Output the (X, Y) coordinate of the center of the cell containing the given text.  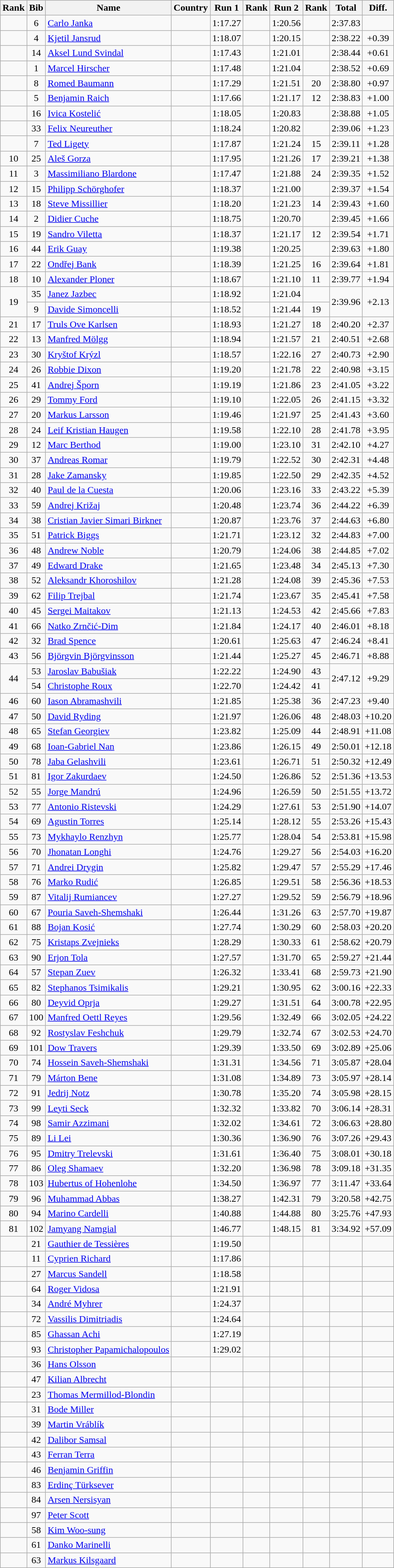
Marcus Sandell (108, 1274)
1:29.56 (227, 1018)
1:29.21 (227, 988)
2:38.44 (346, 53)
1:24.96 (227, 792)
Total (346, 8)
+3.22 (378, 384)
André Myhrer (108, 1304)
Andrej Križaj (108, 505)
1:25.27 (286, 656)
1:21.00 (286, 189)
1:31.26 (286, 912)
1:19.79 (227, 460)
+2.37 (378, 324)
+21.44 (378, 957)
Samir Azzimani (108, 1123)
89 (36, 1138)
Name (108, 8)
1:24.08 (286, 580)
1:32.02 (227, 1123)
1:18.75 (227, 219)
Christophe Roux (108, 686)
Stepan Zuev (108, 972)
Markus Kilsgaard (108, 1560)
1:22.10 (286, 430)
1:18.58 (227, 1274)
2:39.37 (346, 189)
Edward Drake (108, 565)
1:25.82 (227, 867)
2:44.22 (346, 505)
1:28.04 (286, 837)
1:26.44 (227, 912)
Stephanos Tsimikalis (108, 988)
Andrei Drygin (108, 867)
1:34.50 (227, 1184)
+8.18 (378, 626)
1:21.91 (227, 1289)
+22.95 (378, 1003)
83 (36, 1485)
86 (36, 1168)
Dow Travers (108, 1048)
1:18.57 (227, 354)
2:46.71 (346, 656)
Stefan Georgiev (108, 731)
1:24.29 (227, 807)
1:20.79 (227, 550)
1:36.40 (286, 1153)
+1.60 (378, 204)
Bode Miller (108, 1410)
+1.52 (378, 173)
1:25.77 (227, 837)
Rostyslav Feshchuk (108, 1033)
Diff. (378, 8)
1:23.12 (286, 535)
Run 2 (286, 8)
6 (36, 23)
2:48.91 (346, 731)
Bojan Kosić (108, 927)
+24.22 (378, 1018)
2:37.83 (346, 23)
Kryštof Krýzl (108, 354)
+1.71 (378, 234)
4 (36, 38)
Erjon Tola (108, 957)
8 (36, 83)
1:18.24 (227, 128)
3:08.01 (346, 1153)
2:55.29 (346, 867)
2:39.64 (346, 264)
1:33.41 (286, 972)
1:32.20 (227, 1168)
1:24.06 (286, 550)
Li Lei (108, 1138)
1:20.70 (286, 219)
+20.20 (378, 927)
+12.18 (378, 746)
2:39.96 (346, 302)
98 (36, 1123)
+9.29 (378, 679)
1:23.48 (286, 565)
+15.98 (378, 837)
1:20.48 (227, 505)
2:53.26 (346, 822)
2:57.70 (346, 912)
+19.87 (378, 912)
1:29.79 (227, 1033)
+4.27 (378, 445)
1:17.95 (227, 158)
3:25.76 (346, 1214)
+25.06 (378, 1048)
1:22.22 (227, 671)
85 (36, 1334)
2:50.32 (346, 761)
Janez Jazbec (108, 294)
+4.52 (378, 475)
Romed Baumann (108, 83)
Cristian Javier Simari Birkner (108, 520)
Jedrij Notz (108, 1093)
1:21.78 (286, 369)
1:21.85 (227, 701)
1:22.70 (227, 686)
1:31.31 (227, 1063)
Steve Missillier (108, 204)
1:18.52 (227, 309)
Brad Spence (108, 641)
1:30.36 (227, 1138)
2:42.31 (346, 460)
1:22.16 (286, 354)
1:20.87 (227, 520)
100 (36, 1018)
1:21.86 (286, 384)
1:26.85 (227, 882)
3:02.89 (346, 1048)
+18.96 (378, 897)
1:21.74 (227, 596)
Cyprien Richard (108, 1259)
1:29.39 (227, 1048)
1:24.64 (227, 1319)
Kim Woo-sung (108, 1530)
1:19.50 (227, 1244)
1:17.66 (227, 98)
1:26.71 (286, 761)
+2.90 (378, 354)
3 (36, 173)
2:46.24 (346, 641)
+1.66 (378, 219)
Felix Neureuther (108, 128)
1:30.78 (227, 1093)
1:19.58 (227, 430)
1:21.23 (286, 204)
2:45.66 (346, 611)
+28.31 (378, 1108)
1:30.95 (286, 988)
1:18.94 (227, 339)
Leif Kristian Haugen (108, 430)
7 (36, 143)
Leyti Seck (108, 1108)
2:41.05 (346, 384)
3:02.53 (346, 1033)
2:58.62 (346, 942)
Dalibor Samsal (108, 1440)
1:24.42 (286, 686)
99 (36, 1108)
2:40.20 (346, 324)
Truls Ove Karlsen (108, 324)
9 (36, 309)
1:22.05 (286, 400)
1:23.10 (286, 445)
Hans Olsson (108, 1364)
Didier Cuche (108, 219)
Jorge Mandrú (108, 792)
102 (36, 1229)
1:24.76 (227, 852)
2:59.73 (346, 972)
1:18.93 (227, 324)
+1.80 (378, 249)
1:29.51 (286, 882)
2:38.22 (346, 38)
+3.60 (378, 415)
1:27.19 (227, 1334)
2:41.15 (346, 400)
Markus Larsson (108, 415)
+28.15 (378, 1093)
3:06.63 (346, 1123)
1:24.37 (227, 1304)
Vitalij Rumiancev (108, 897)
+42.75 (378, 1199)
2:39.11 (346, 143)
1:23.86 (227, 746)
95 (36, 1153)
1:21.24 (286, 143)
1:19.46 (227, 415)
Erik Guay (108, 249)
+0.39 (378, 38)
2:56.79 (346, 897)
+16.20 (378, 852)
1:19.85 (227, 475)
+29.43 (378, 1138)
Sergei Maitakov (108, 611)
3:05.98 (346, 1093)
+1.54 (378, 189)
2:40.73 (346, 354)
3:09.18 (346, 1168)
1:20.06 (227, 490)
Roger Vidosa (108, 1289)
+3.32 (378, 400)
1:17.47 (227, 173)
2:44.85 (346, 550)
2:39.35 (346, 173)
+6.80 (378, 520)
Kristaps Zvejnieks (108, 942)
2:39.63 (346, 249)
Marcel Hirscher (108, 68)
Antonio Ristevski (108, 807)
1:32.49 (286, 1018)
1:18.07 (227, 38)
Martin Vráblík (108, 1425)
1:17.29 (227, 83)
+0.69 (378, 68)
+33.64 (378, 1184)
1:21.10 (286, 279)
1:26.86 (286, 776)
Carlo Janka (108, 23)
Dmitry Trelevski (108, 1153)
Marc Berthod (108, 445)
2:51.36 (346, 776)
+2.13 (378, 302)
+3.15 (378, 369)
2:42.10 (346, 445)
1:21.65 (227, 565)
+28.04 (378, 1063)
+7.83 (378, 611)
1:26.06 (286, 716)
Benjamin Griffin (108, 1470)
82 (36, 988)
Gauthier de Tessières (108, 1244)
97 (36, 1515)
+1.23 (378, 128)
Benjamin Raich (108, 98)
1:25.14 (227, 822)
+2.68 (378, 339)
1:23.76 (286, 520)
2:45.41 (346, 596)
Philipp Schörghofer (108, 189)
1:24.17 (286, 626)
1:21.51 (286, 83)
+1.05 (378, 113)
1:20.61 (227, 641)
90 (36, 957)
3:00.78 (346, 1003)
1:34.89 (286, 1078)
2:39.54 (346, 234)
+13.72 (378, 792)
1:31.51 (286, 1003)
1:36.98 (286, 1168)
1:28.29 (227, 942)
Natko Zrnčić-Dim (108, 626)
1:31.61 (227, 1153)
1:20.83 (286, 113)
2 (36, 219)
1:25.63 (286, 641)
2:39.77 (346, 279)
1:20.25 (286, 249)
2:44.83 (346, 535)
Peter Scott (108, 1515)
Ted Ligety (108, 143)
Ferran Terra (108, 1455)
Danko Marinelli (108, 1545)
1:18.39 (227, 264)
Alexander Ploner (108, 279)
+8.88 (378, 656)
1:18.92 (227, 294)
+30.18 (378, 1153)
+0.97 (378, 83)
+10.20 (378, 716)
2:46.01 (346, 626)
Kilian Albrecht (108, 1379)
1:27.57 (227, 957)
1:30.29 (286, 927)
+12.49 (378, 761)
1:32.74 (286, 1033)
1:27.61 (286, 807)
Agustin Torres (108, 822)
1:27.27 (227, 897)
2:38.83 (346, 98)
Muhammad Abbas (108, 1199)
1:20.56 (286, 23)
2:42.35 (346, 475)
Pouria Saveh-Shemshaki (108, 912)
103 (36, 1184)
Ondřej Bank (108, 264)
2:41.43 (346, 415)
+6.39 (378, 505)
Iason Abramashvili (108, 701)
Ivica Kostelić (108, 113)
3:05.87 (346, 1063)
Hubertus of Hohenlohe (108, 1184)
1:30.33 (286, 942)
1:25.09 (286, 731)
1:26.59 (286, 792)
+21.90 (378, 972)
Robbie Dixon (108, 369)
Vassilis Dimitriadis (108, 1319)
2:47.12 (346, 679)
1:23.82 (227, 731)
1:26.15 (286, 746)
Marino Cardelli (108, 1214)
Patrick Biggs (108, 535)
Deyvid Oprja (108, 1003)
1:19.10 (227, 400)
Andrej Šporn (108, 384)
1:23.67 (286, 596)
1:21.27 (286, 324)
1:42.31 (286, 1199)
1:35.20 (286, 1093)
2:51.55 (346, 792)
87 (36, 897)
Sandro Viletta (108, 234)
+28.14 (378, 1078)
1:17.48 (227, 68)
1:25.38 (286, 701)
+31.35 (378, 1168)
2:53.81 (346, 837)
+24.70 (378, 1033)
+11.08 (378, 731)
Run 1 (227, 8)
1:18.20 (227, 204)
Jaroslav Babušiak (108, 671)
1:21.01 (286, 53)
1:21.25 (286, 264)
1:18.67 (227, 279)
+7.30 (378, 565)
+1.38 (378, 158)
+1.28 (378, 143)
+17.46 (378, 867)
Andreas Romar (108, 460)
3:00.16 (346, 988)
+1.94 (378, 279)
1:17.43 (227, 53)
1:29.02 (227, 1349)
1:48.15 (286, 1229)
2:39.45 (346, 219)
Erdinç Türksever (108, 1485)
Country (191, 8)
1:46.77 (227, 1229)
1:22.50 (286, 475)
2:58.03 (346, 927)
2:39.06 (346, 128)
1:21.26 (286, 158)
1:17.86 (227, 1259)
Christopher Papamichalopoulos (108, 1349)
Aleš Gorza (108, 158)
2:38.88 (346, 113)
1:29.52 (286, 897)
Bib (36, 8)
1:28.12 (286, 822)
Igor Zakurdaev (108, 776)
1:21.71 (227, 535)
+7.00 (378, 535)
1:44.88 (286, 1214)
2:40.98 (346, 369)
1:22.52 (286, 460)
+4.48 (378, 460)
2:39.21 (346, 158)
1:26.32 (227, 972)
3:02.05 (346, 1018)
1:20.82 (286, 128)
Jhonatan Longhi (108, 852)
Márton Bene (108, 1078)
1:36.97 (286, 1184)
96 (36, 1199)
1:19.19 (227, 384)
+14.07 (378, 807)
Mykhaylo Renzhyn (108, 837)
1:23.74 (286, 505)
+13.53 (378, 776)
1:34.56 (286, 1063)
1:38.27 (227, 1199)
1:21.13 (227, 611)
1:40.88 (227, 1214)
Jake Zamansky (108, 475)
Andrew Noble (108, 550)
1:24.90 (286, 671)
5 (36, 98)
1:21.88 (286, 173)
Björgvin Björgvinsson (108, 656)
+1.81 (378, 264)
1:27.74 (227, 927)
Aksel Lund Svindal (108, 53)
101 (36, 1048)
1 (36, 68)
2:45.13 (346, 565)
Aleksandr Khoroshilov (108, 580)
+3.95 (378, 430)
Paul de la Cuesta (108, 490)
3:05.97 (346, 1078)
1:29.47 (286, 867)
2:56.36 (346, 882)
Hossein Saveh-Shemshaki (108, 1063)
2:59.27 (346, 957)
Kjetil Jansrud (108, 38)
2:51.90 (346, 807)
1:33.82 (286, 1108)
3:34.92 (346, 1229)
+57.09 (378, 1229)
Davide Simoncelli (108, 309)
Oleg Shamaev (108, 1168)
1:36.90 (286, 1138)
2:41.78 (346, 430)
93 (36, 1349)
1:21.57 (286, 339)
1:19.38 (227, 249)
2:44.63 (346, 520)
+47.93 (378, 1214)
2:43.22 (346, 490)
+20.79 (378, 942)
Ghassan Achi (108, 1334)
2:39.43 (346, 204)
1:31.08 (227, 1078)
92 (36, 1033)
2:54.03 (346, 852)
1:31.70 (286, 957)
1:33.50 (286, 1048)
2:45.36 (346, 580)
Marko Rudić (108, 882)
Massimiliano Blardone (108, 173)
Thomas Mermillod-Blondin (108, 1394)
+28.80 (378, 1123)
94 (36, 1214)
Manfred Mölgg (108, 339)
1:23.61 (227, 761)
2:47.23 (346, 701)
+7.02 (378, 550)
+15.43 (378, 822)
1:24.50 (227, 776)
1:17.87 (227, 143)
3:11.47 (346, 1184)
David Ryding (108, 716)
2:40.51 (346, 339)
2:38.80 (346, 83)
Arsen Nersisyan (108, 1500)
Jamyang Namgial (108, 1229)
+9.40 (378, 701)
+5.39 (378, 490)
3:06.14 (346, 1108)
2:38.52 (346, 68)
+7.53 (378, 580)
1:21.84 (227, 626)
+1.00 (378, 98)
1:20.15 (286, 38)
Manfred Oettl Reyes (108, 1018)
Tommy Ford (108, 400)
1:23.16 (286, 490)
Filip Trejbal (108, 596)
1:32.32 (227, 1108)
+22.33 (378, 988)
1:18.05 (227, 113)
+7.58 (378, 596)
3:07.26 (346, 1138)
91 (36, 1093)
1:19.20 (227, 369)
Jaba Gelashvili (108, 761)
2:50.01 (346, 746)
3:20.58 (346, 1199)
+18.53 (378, 882)
1:17.27 (227, 23)
1:34.61 (286, 1123)
88 (36, 927)
+0.61 (378, 53)
1:21.28 (227, 580)
Ioan-Gabriel Nan (108, 746)
84 (36, 1500)
+8.41 (378, 641)
1:24.53 (286, 611)
2:48.03 (346, 716)
1:19.00 (227, 445)
